Identify which cell holds the provided text, then report its (X, Y) central coordinate. 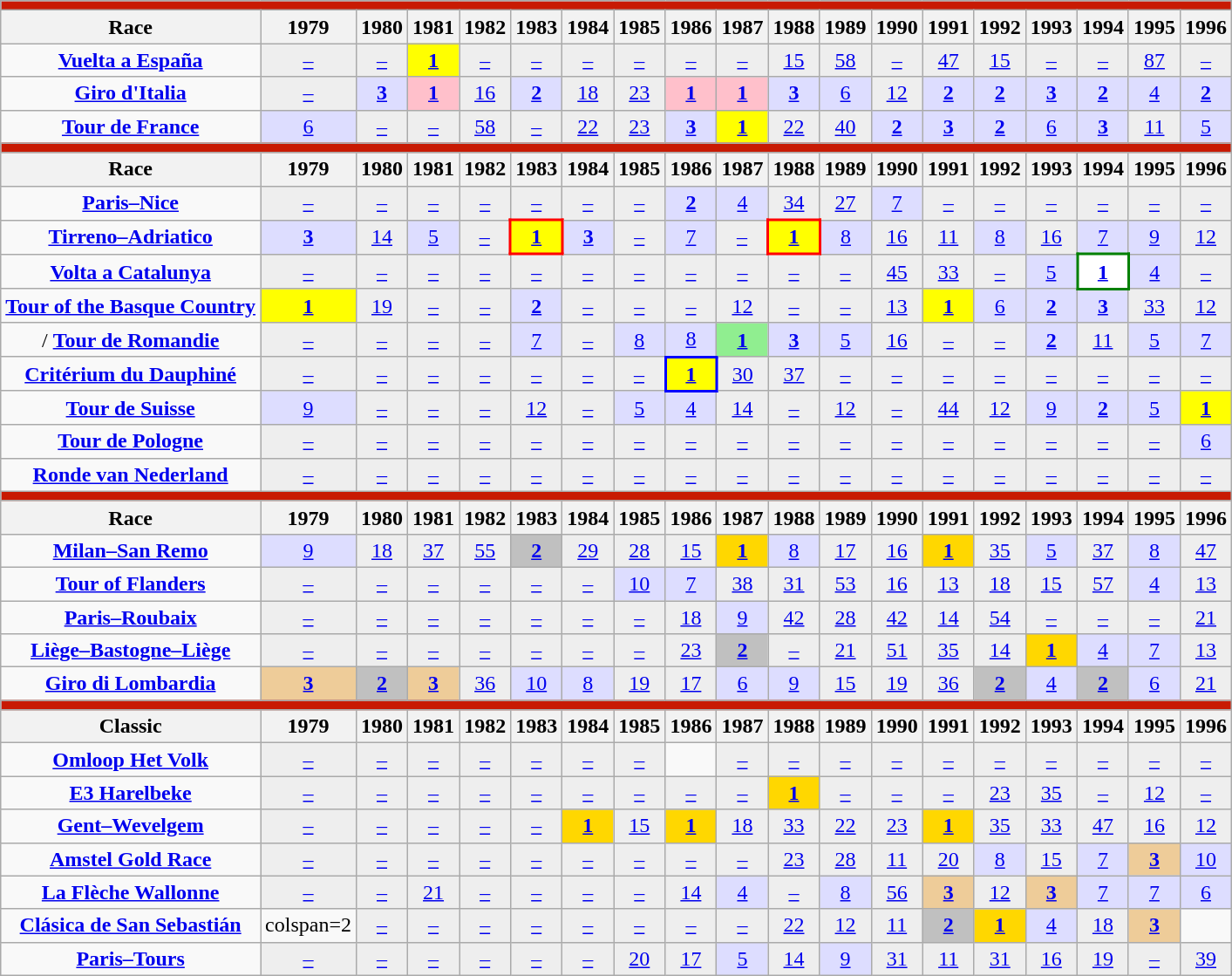
39 (1205, 959)
Vuelta a España (131, 60)
Ronde van Nederland (131, 474)
Giro di Lombardia (131, 684)
54 (999, 617)
56 (896, 892)
30 (743, 374)
Tour de Pologne (131, 441)
Volta a Catalunya (131, 272)
Milan–San Remo (131, 550)
Gent–Wevelgem (131, 826)
Giro d'Italia (131, 93)
Liège–Bastogne–Liège (131, 651)
45 (896, 272)
E3 Harelbeke (131, 793)
51 (896, 651)
Tour of Flanders (131, 584)
57 (1102, 584)
colspan=2 (309, 925)
Amstel Gold Race (131, 859)
/ Tour de Romandie (131, 340)
Tirreno–Adriatico (131, 237)
44 (949, 408)
Tour of the Basque Country (131, 305)
Paris–Tours (131, 959)
40 (846, 126)
38 (743, 584)
87 (1154, 60)
29 (588, 550)
Paris–Roubaix (131, 617)
Paris–Nice (131, 202)
55 (485, 550)
Tour de France (131, 126)
34 (793, 202)
Omloop Het Volk (131, 760)
Tour de Suisse (131, 408)
La Flèche Wallonne (131, 892)
Classic (131, 727)
Clásica de San Sebastián (131, 925)
27 (846, 202)
Critérium du Dauphiné (131, 374)
53 (846, 584)
